Provide the (x, y) coordinate of the cell's center where the given text is located.  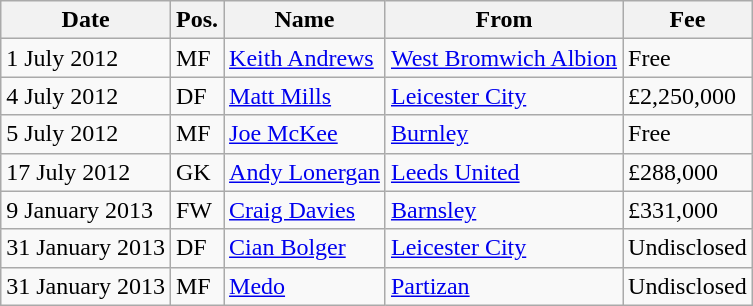
1 July 2012 (86, 58)
Fee (688, 20)
Craig Davies (305, 210)
Andy Lonergan (305, 172)
5 July 2012 (86, 134)
17 July 2012 (86, 172)
GK (196, 172)
4 July 2012 (86, 96)
Keith Andrews (305, 58)
Name (305, 20)
Partizan (504, 286)
£331,000 (688, 210)
Barnsley (504, 210)
Cian Bolger (305, 248)
Date (86, 20)
Burnley (504, 134)
Joe McKee (305, 134)
Medo (305, 286)
West Bromwich Albion (504, 58)
FW (196, 210)
£288,000 (688, 172)
Matt Mills (305, 96)
£2,250,000 (688, 96)
Leeds United (504, 172)
Pos. (196, 20)
9 January 2013 (86, 210)
From (504, 20)
